Provide the (x, y) coordinate of the cell's center where the given text is located.  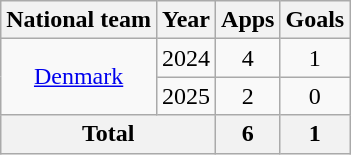
Total (108, 134)
Apps (248, 20)
Denmark (79, 77)
0 (315, 96)
4 (248, 58)
6 (248, 134)
2 (248, 96)
Goals (315, 20)
National team (79, 20)
2025 (186, 96)
2024 (186, 58)
Year (186, 20)
